Determine the (X, Y) coordinate at the center of the cell enclosing the given text.  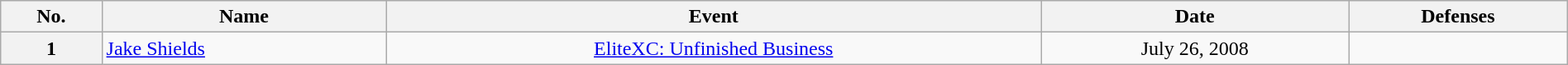
Name (244, 17)
EliteXC: Unfinished Business (714, 48)
Event (714, 17)
Defenses (1459, 17)
No. (51, 17)
Jake Shields (244, 48)
1 (51, 48)
July 26, 2008 (1195, 48)
Date (1195, 17)
